Return [X, Y] of the center of cell containing provided text 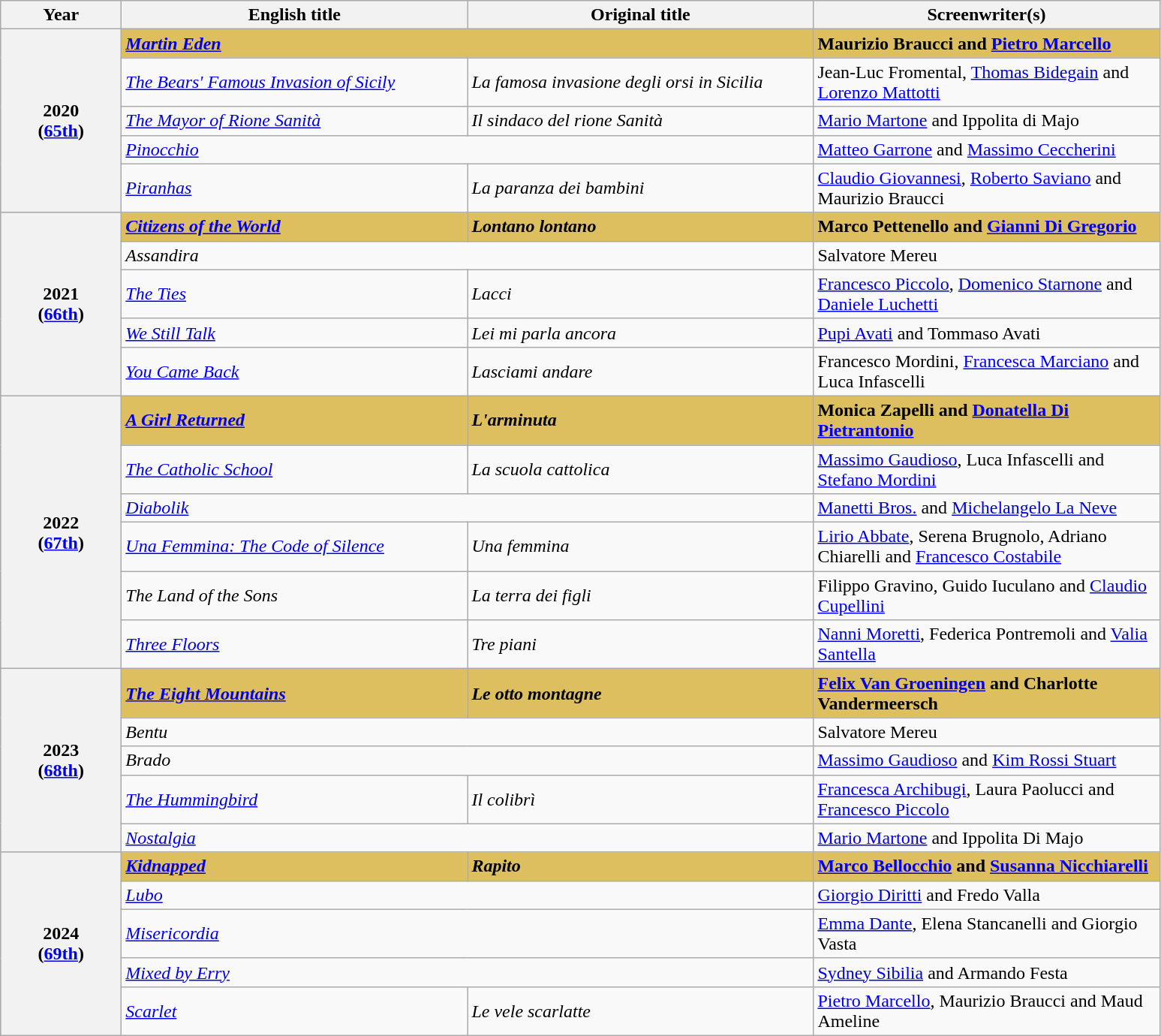
La terra dei figli [641, 596]
Lirio Abbate, Serena Brugnolo, Adriano Chiarelli and Francesco Costabile [986, 547]
Il sindaco del rione Sanità [641, 121]
Filippo Gravino, Guido Iuculano and Claudio Cupellini [986, 596]
A Girl Returned [294, 420]
Manetti Bros. and Michelangelo La Neve [986, 508]
We Still Talk [294, 333]
Nanni Moretti, Federica Pontremoli and Valia Santella [986, 644]
Assandira [468, 255]
Three Floors [294, 644]
Lacci [641, 294]
The Bears' Famous Invasion of Sicily [294, 83]
Martin Eden [468, 44]
Scarlet [294, 1010]
Lei mi parla ancora [641, 333]
2020(65th) [62, 121]
Piranhas [294, 188]
Jean-Luc Fromental, Thomas Bidegain and Lorenzo Mattotti [986, 83]
Massimo Gaudioso, Luca Infascelli and Stefano Mordini [986, 468]
Massimo Gaudioso and Kim Rossi Stuart [986, 760]
Sydney Sibilia and Armando Festa [986, 972]
2023(68th) [62, 760]
Citizens of the World [294, 227]
Lasciami andare [641, 371]
The Land of the Sons [294, 596]
2022(67th) [62, 532]
Mixed by Erry [468, 972]
2021(66th) [62, 304]
Marco Pettenello and Gianni Di Gregorio [986, 227]
Brado [468, 760]
Felix Van Groeningen and Charlotte Vandermeersch [986, 694]
La scuola cattolica [641, 468]
Francesco Piccolo, Domenico Starnone and Daniele Luchetti [986, 294]
Monica Zapelli and Donatella Di Pietrantonio [986, 420]
Lubo [468, 895]
You Came Back [294, 371]
Screenwriter(s) [986, 15]
Francesca Archibugi, Laura Paolucci and Francesco Piccolo [986, 799]
The Eight Mountains [294, 694]
Mario Martone and Ippolita Di Majo [986, 838]
Francesco Mordini, Francesca Marciano and Luca Infascelli [986, 371]
Una Femmina: The Code of Silence [294, 547]
Pupi Avati and Tommaso Avati [986, 333]
Mario Martone and Ippolita di Majo [986, 121]
Claudio Giovannesi, Roberto Saviano and Maurizio Braucci [986, 188]
Diabolik [468, 508]
Tre piani [641, 644]
Giorgio Diritti and Fredo Valla [986, 895]
La paranza dei bambini [641, 188]
Una femmina [641, 547]
Year [62, 15]
Rapito [641, 866]
Bentu [468, 732]
La famosa invasione degli orsi in Sicilia [641, 83]
Nostalgia [468, 838]
English title [294, 15]
Matteo Garrone and Massimo Ceccherini [986, 149]
Misericordia [468, 934]
The Ties [294, 294]
Kidnapped [294, 866]
The Mayor of Rione Sanità [294, 121]
Marco Bellocchio and Susanna Nicchiarelli [986, 866]
The Hummingbird [294, 799]
Le otto montagne [641, 694]
Lontano lontano [641, 227]
Le vele scarlatte [641, 1010]
The Catholic School [294, 468]
Pinocchio [468, 149]
L'arminuta [641, 420]
Maurizio Braucci and Pietro Marcello [986, 44]
Emma Dante, Elena Stancanelli and Giorgio Vasta [986, 934]
Pietro Marcello, Maurizio Braucci and Maud Ameline [986, 1010]
Il colibrì [641, 799]
2024(69th) [62, 944]
Original title [641, 15]
